Find where the given text appears and provide that cell's center as (x, y) coordinate. 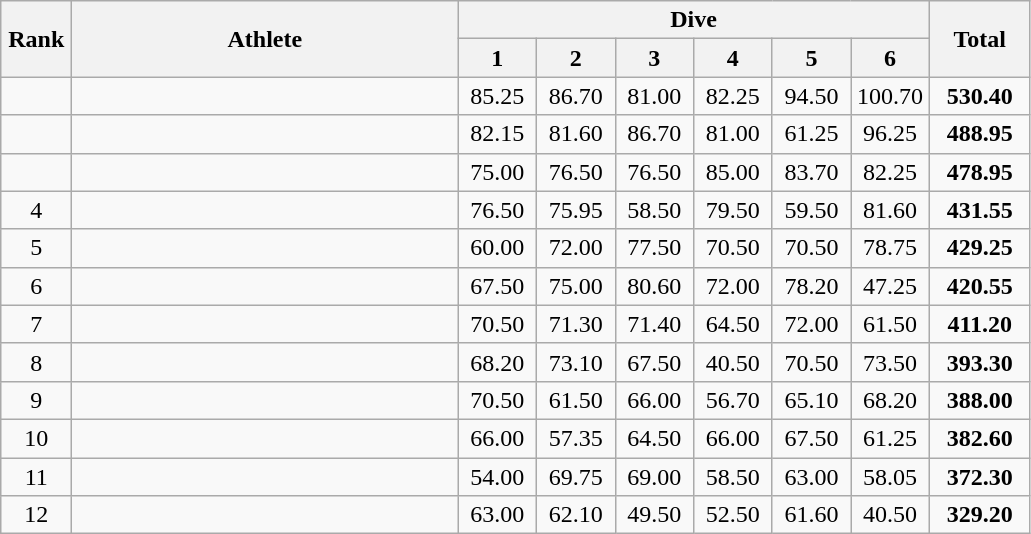
12 (36, 515)
73.50 (890, 362)
82.15 (498, 134)
85.00 (734, 172)
2 (576, 58)
96.25 (890, 134)
3 (654, 58)
100.70 (890, 96)
85.25 (498, 96)
62.10 (576, 515)
94.50 (812, 96)
393.30 (980, 362)
382.60 (980, 438)
9 (36, 400)
488.95 (980, 134)
73.10 (576, 362)
57.35 (576, 438)
372.30 (980, 477)
78.75 (890, 248)
Rank (36, 39)
61.60 (812, 515)
10 (36, 438)
77.50 (654, 248)
65.10 (812, 400)
71.30 (576, 324)
420.55 (980, 286)
83.70 (812, 172)
8 (36, 362)
52.50 (734, 515)
1 (498, 58)
Athlete (265, 39)
429.25 (980, 248)
79.50 (734, 210)
431.55 (980, 210)
58.05 (890, 477)
59.50 (812, 210)
329.20 (980, 515)
69.75 (576, 477)
478.95 (980, 172)
56.70 (734, 400)
388.00 (980, 400)
Dive (694, 20)
47.25 (890, 286)
75.95 (576, 210)
69.00 (654, 477)
71.40 (654, 324)
7 (36, 324)
11 (36, 477)
530.40 (980, 96)
49.50 (654, 515)
60.00 (498, 248)
78.20 (812, 286)
Total (980, 39)
80.60 (654, 286)
54.00 (498, 477)
411.20 (980, 324)
